Pinpoint the cell where the given text exists, returning its (X, Y) midpoint coordinate. 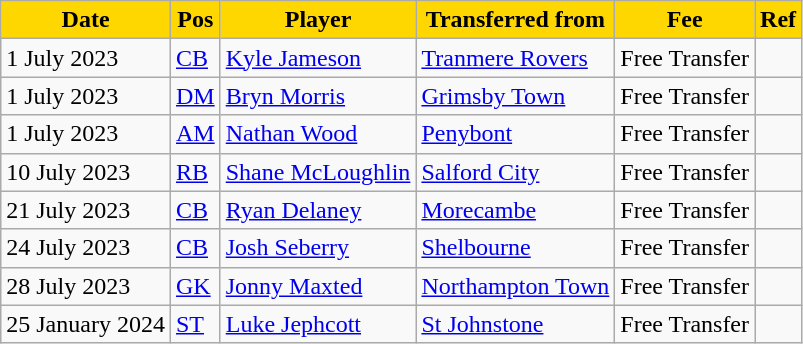
Nathan Wood (318, 134)
Josh Seberry (318, 248)
Grimsby Town (516, 96)
24 July 2023 (86, 248)
Luke Jephcott (318, 324)
Kyle Jameson (318, 58)
Northampton Town (516, 286)
Bryn Morris (318, 96)
Penybont (516, 134)
Shelbourne (516, 248)
Pos (195, 20)
28 July 2023 (86, 286)
21 July 2023 (86, 210)
St Johnstone (516, 324)
Ref (778, 20)
Fee (685, 20)
Tranmere Rovers (516, 58)
Salford City (516, 172)
GK (195, 286)
Jonny Maxted (318, 286)
Ryan Delaney (318, 210)
DM (195, 96)
Player (318, 20)
25 January 2024 (86, 324)
Morecambe (516, 210)
RB (195, 172)
Transferred from (516, 20)
Shane McLoughlin (318, 172)
10 July 2023 (86, 172)
AM (195, 134)
ST (195, 324)
Date (86, 20)
